Locate the cell with the specified text and output its [x, y] center coordinate. 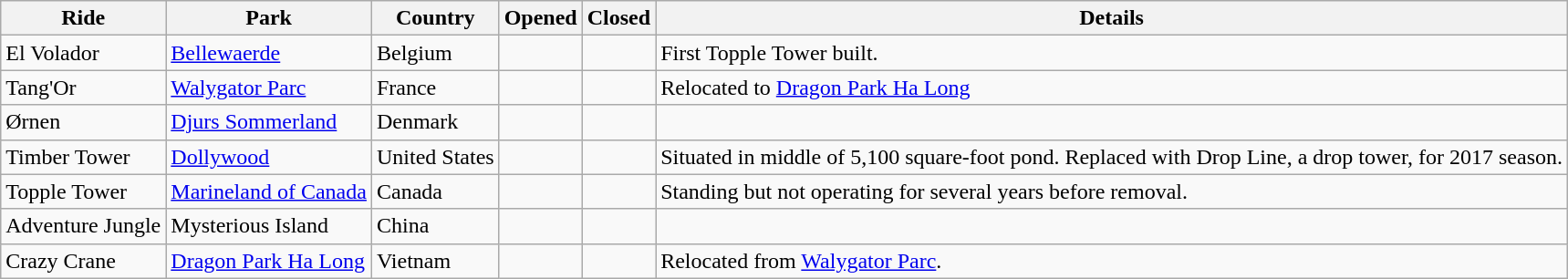
Bellewaerde [269, 53]
Details [1112, 18]
Mysterious Island [269, 226]
Tang'Or [84, 88]
Walygator Parc [269, 88]
France [435, 88]
Djurs Sommerland [269, 122]
Dollywood [269, 157]
Closed [618, 18]
Ørnen [84, 122]
Topple Tower [84, 191]
Vietnam [435, 261]
Adventure Jungle [84, 226]
Marineland of Canada [269, 191]
United States [435, 157]
First Topple Tower built. [1112, 53]
Crazy Crane [84, 261]
Canada [435, 191]
El Volador [84, 53]
Situated in middle of 5,100 square-foot pond. Replaced with Drop Line, a drop tower, for 2017 season. [1112, 157]
Park [269, 18]
Opened [540, 18]
Relocated to Dragon Park Ha Long [1112, 88]
Dragon Park Ha Long [269, 261]
Country [435, 18]
Standing but not operating for several years before removal. [1112, 191]
Ride [84, 18]
Relocated from Walygator Parc. [1112, 261]
China [435, 226]
Timber Tower [84, 157]
Denmark [435, 122]
Belgium [435, 53]
